Detect which cell encompasses the target text, then output its (x, y) center coordinate. 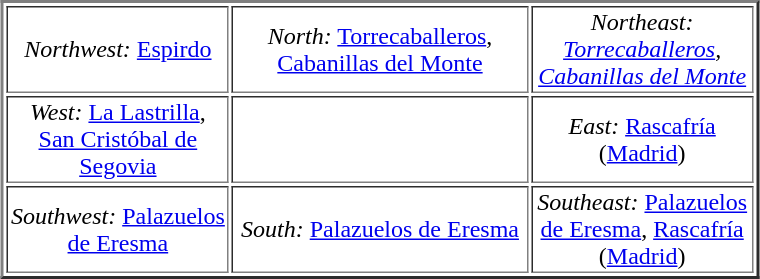
West: La Lastrilla, San Cristóbal de Segovia (118, 140)
South: Palazuelos de Eresma (380, 230)
Southeast: Palazuelos de Eresma, Rascafría (Madrid) (642, 230)
Southwest: Palazuelos de Eresma (118, 230)
East: Rascafría (Madrid) (642, 140)
Northwest: Espirdo (118, 50)
Northeast: Torrecaballeros, Cabanillas del Monte (642, 50)
North: Torrecaballeros, Cabanillas del Monte (380, 50)
